Capture the cell that displays the provided text and extract its [X, Y] central coordinate. 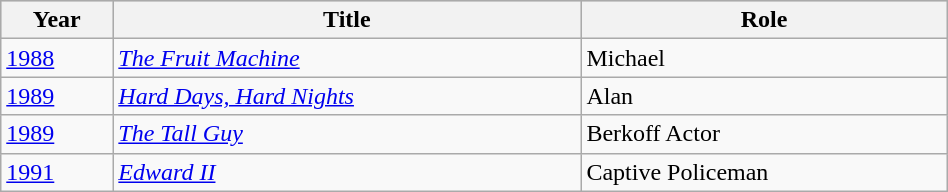
Title [347, 20]
Hard Days, Hard Nights [347, 96]
Captive Policeman [764, 172]
Michael [764, 58]
The Tall Guy [347, 134]
1988 [57, 58]
Year [57, 20]
1991 [57, 172]
Edward II [347, 172]
Role [764, 20]
The Fruit Machine [347, 58]
Berkoff Actor [764, 134]
Alan [764, 96]
